From the cell containing the given text, extract its center point as [x, y] coordinate. 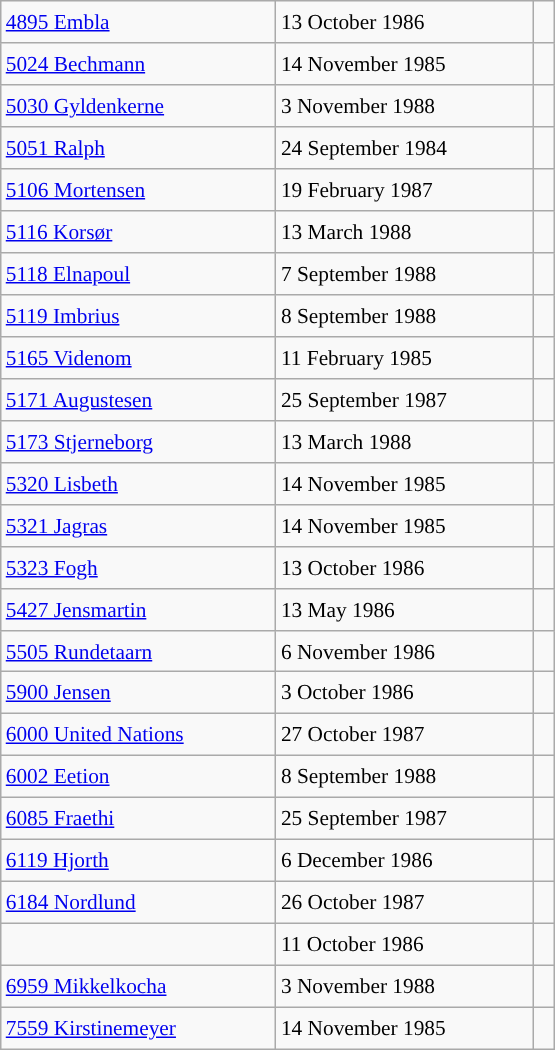
24 September 1984 [405, 148]
7559 Kirstinemeyer [138, 1028]
5320 Lisbeth [138, 483]
4895 Embla [138, 22]
5900 Jensen [138, 693]
5171 Augustesen [138, 399]
11 February 1985 [405, 358]
6 December 1986 [405, 861]
26 October 1987 [405, 903]
5505 Rundetaarn [138, 651]
5323 Fogh [138, 567]
5024 Bechmann [138, 64]
3 October 1986 [405, 693]
5321 Jagras [138, 525]
6959 Mikkelkocha [138, 986]
19 February 1987 [405, 190]
5030 Gyldenkerne [138, 106]
6002 Eetion [138, 777]
6085 Fraethi [138, 819]
6184 Nordlund [138, 903]
5427 Jensmartin [138, 609]
11 October 1986 [405, 945]
5119 Imbrius [138, 316]
5106 Mortensen [138, 190]
5118 Elnapoul [138, 274]
7 September 1988 [405, 274]
6 November 1986 [405, 651]
5051 Ralph [138, 148]
6000 United Nations [138, 735]
6119 Hjorth [138, 861]
5165 Videnom [138, 358]
27 October 1987 [405, 735]
13 May 1986 [405, 609]
5116 Korsør [138, 232]
5173 Stjerneborg [138, 441]
